From the cell containing the given text, extract its center point as [x, y] coordinate. 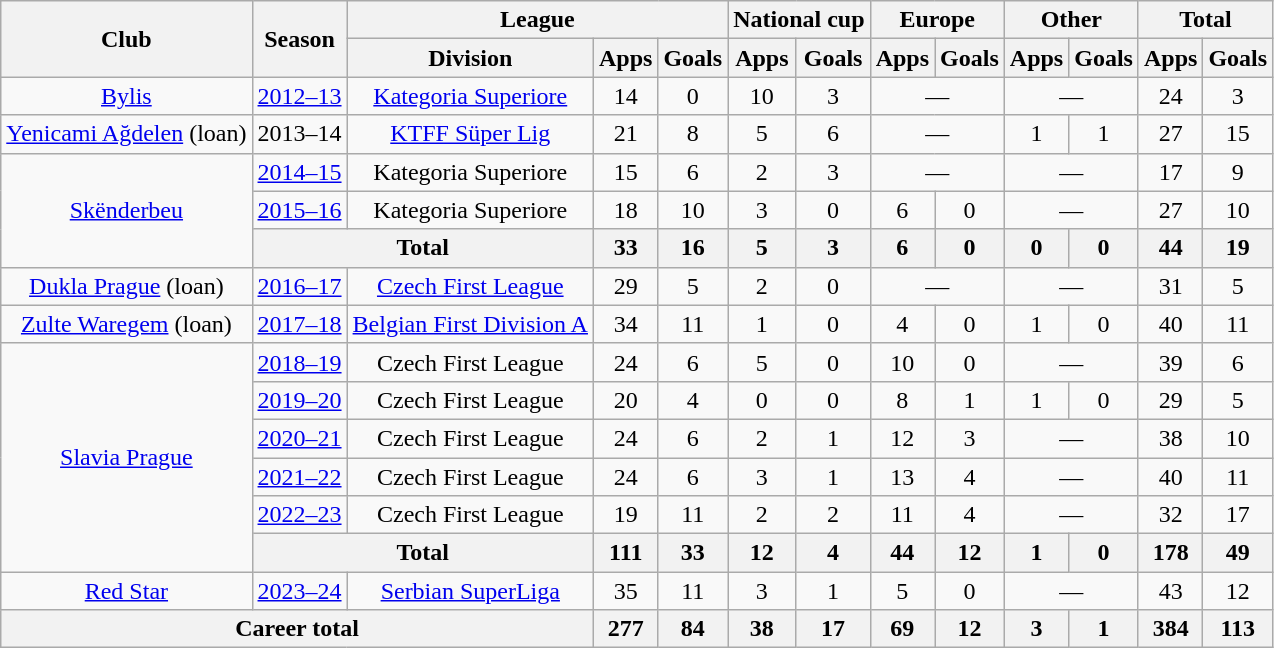
384 [1170, 629]
35 [625, 591]
2021–22 [300, 477]
9 [1238, 172]
20 [625, 400]
Division [470, 58]
113 [1238, 629]
Slavia Prague [126, 457]
2013–14 [300, 134]
31 [1170, 286]
43 [1170, 591]
16 [693, 248]
Season [300, 39]
2015–16 [300, 210]
2012–13 [300, 96]
2018–19 [300, 362]
69 [902, 629]
2022–23 [300, 515]
Serbian SuperLiga [470, 591]
National cup [799, 20]
34 [625, 324]
Europe [937, 20]
Club [126, 39]
39 [1170, 362]
Red Star [126, 591]
Other [1071, 20]
2017–18 [300, 324]
2019–20 [300, 400]
Zulte Waregem (loan) [126, 324]
Bylis [126, 96]
2016–17 [300, 286]
18 [625, 210]
Skënderbeu [126, 210]
84 [693, 629]
Yenicami Ağdelen (loan) [126, 134]
League [538, 20]
13 [902, 477]
21 [625, 134]
2023–24 [300, 591]
KTFF Süper Lig [470, 134]
2014–15 [300, 172]
Career total [298, 629]
14 [625, 96]
32 [1170, 515]
Dukla Prague (loan) [126, 286]
277 [625, 629]
2020–21 [300, 438]
178 [1170, 553]
Belgian First Division A [470, 324]
49 [1238, 553]
111 [625, 553]
